Pinpoint the cell where the given text exists, returning its [x, y] midpoint coordinate. 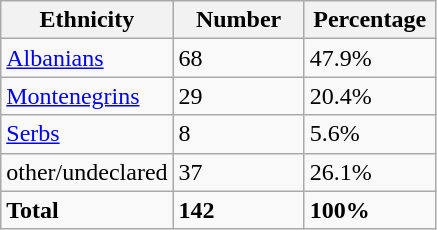
47.9% [370, 58]
Percentage [370, 20]
142 [238, 210]
5.6% [370, 134]
Total [87, 210]
37 [238, 172]
other/undeclared [87, 172]
Serbs [87, 134]
Albanians [87, 58]
29 [238, 96]
100% [370, 210]
68 [238, 58]
Ethnicity [87, 20]
Number [238, 20]
Montenegrins [87, 96]
26.1% [370, 172]
8 [238, 134]
20.4% [370, 96]
